Capture the cell that displays the provided text and extract its [x, y] central coordinate. 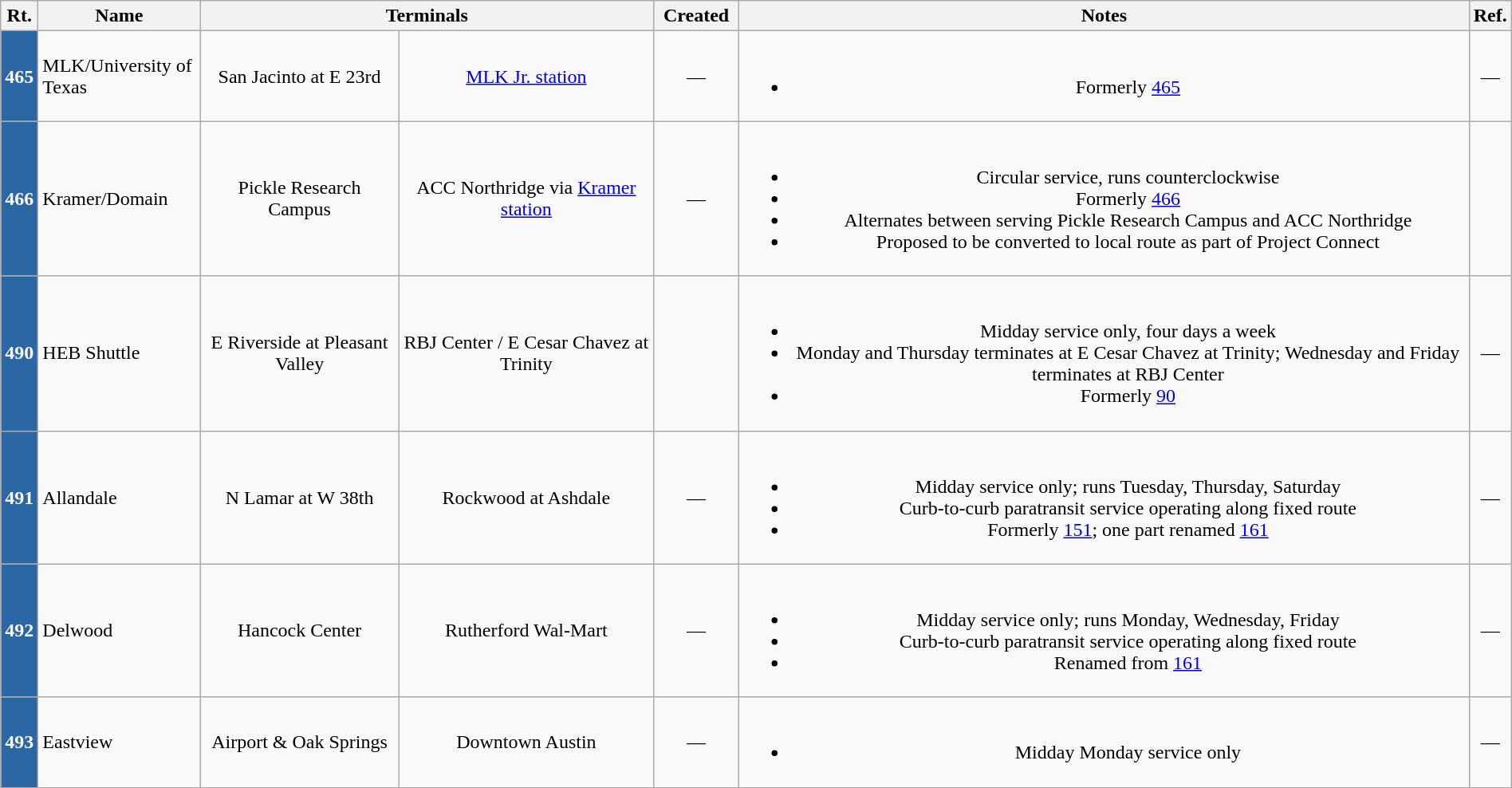
492 [19, 630]
MLK Jr. station [526, 77]
Delwood [120, 630]
Created [697, 16]
Terminals [427, 16]
Name [120, 16]
San Jacinto at E 23rd [300, 77]
493 [19, 742]
465 [19, 77]
491 [19, 498]
ACC Northridge via Kramer station [526, 199]
Kramer/Domain [120, 199]
Midday Monday service only [1104, 742]
490 [19, 353]
Hancock Center [300, 630]
N Lamar at W 38th [300, 498]
Eastview [120, 742]
Downtown Austin [526, 742]
Rockwood at Ashdale [526, 498]
466 [19, 199]
Formerly 465 [1104, 77]
Notes [1104, 16]
Ref. [1490, 16]
Rutherford Wal-Mart [526, 630]
Pickle Research Campus [300, 199]
Airport & Oak Springs [300, 742]
HEB Shuttle [120, 353]
Rt. [19, 16]
RBJ Center / E Cesar Chavez at Trinity [526, 353]
Allandale [120, 498]
Midday service only; runs Monday, Wednesday, FridayCurb-to-curb paratransit service operating along fixed routeRenamed from 161 [1104, 630]
E Riverside at Pleasant Valley [300, 353]
Midday service only; runs Tuesday, Thursday, SaturdayCurb-to-curb paratransit service operating along fixed routeFormerly 151; one part renamed 161 [1104, 498]
MLK/University of Texas [120, 77]
